From the cell containing the given text, extract its center point as (X, Y) coordinate. 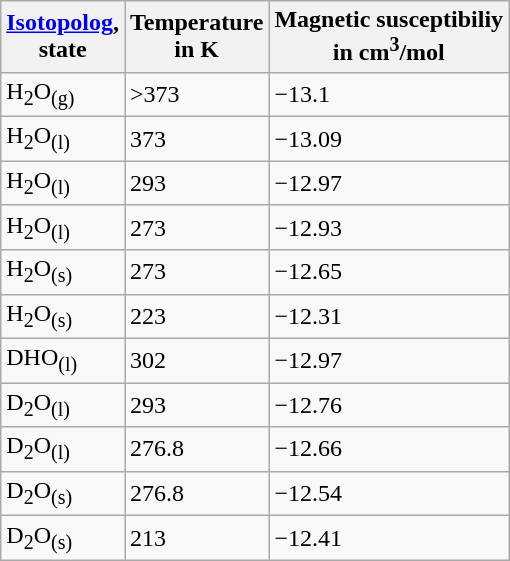
H2O(g) (63, 94)
−12.54 (389, 493)
Temperature in K (196, 37)
373 (196, 139)
>373 (196, 94)
223 (196, 316)
−12.31 (389, 316)
−12.41 (389, 538)
−13.1 (389, 94)
302 (196, 360)
−12.66 (389, 449)
−12.65 (389, 272)
Isotopolog, state (63, 37)
Magnetic susceptibiliy in cm3/mol (389, 37)
DHO(l) (63, 360)
−12.76 (389, 405)
213 (196, 538)
−13.09 (389, 139)
−12.93 (389, 227)
